Return the (X, Y) coordinate for the center point of the cell that contains the specified text.  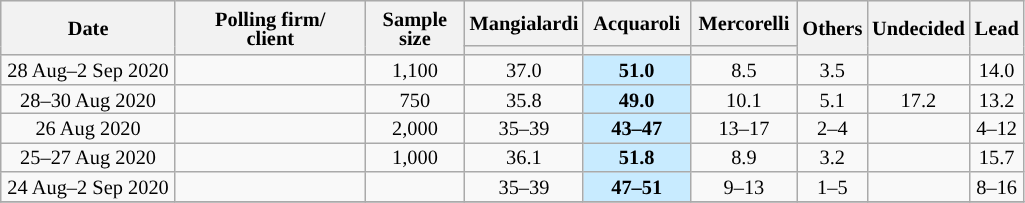
Others (832, 28)
Date (88, 28)
51.8 (636, 156)
8.9 (744, 156)
Polling firm/client (270, 28)
14.0 (997, 70)
3.2 (832, 156)
Undecided (918, 28)
49.0 (636, 98)
28 Aug–2 Sep 2020 (88, 70)
13–17 (744, 128)
8.5 (744, 70)
2,000 (415, 128)
Acquaroli (636, 22)
1–5 (832, 186)
36.1 (524, 156)
1,000 (415, 156)
8–16 (997, 186)
15.7 (997, 156)
750 (415, 98)
Mangialardi (524, 22)
3.5 (832, 70)
Lead (997, 28)
35.8 (524, 98)
24 Aug–2 Sep 2020 (88, 186)
43–47 (636, 128)
4–12 (997, 128)
13.2 (997, 98)
2–4 (832, 128)
10.1 (744, 98)
28–30 Aug 2020 (88, 98)
51.0 (636, 70)
47–51 (636, 186)
Mercorelli (744, 22)
37.0 (524, 70)
9–13 (744, 186)
Sample size (415, 28)
17.2 (918, 98)
5.1 (832, 98)
26 Aug 2020 (88, 128)
25–27 Aug 2020 (88, 156)
1,100 (415, 70)
